Search for the cell housing the specified text and yield its [x, y] center coordinate. 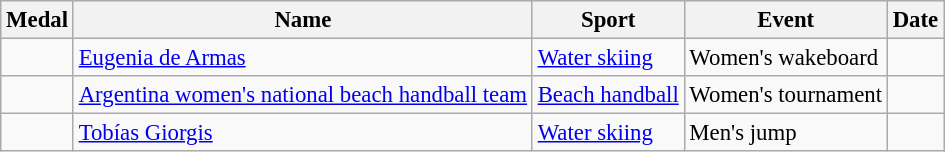
Eugenia de Armas [302, 58]
Sport [608, 20]
Men's jump [786, 133]
Event [786, 20]
Date [915, 20]
Beach handball [608, 95]
Tobías Giorgis [302, 133]
Argentina women's national beach handball team [302, 95]
Women's tournament [786, 95]
Women's wakeboard [786, 58]
Name [302, 20]
Medal [38, 20]
